Capture the cell that displays the provided text and extract its (x, y) central coordinate. 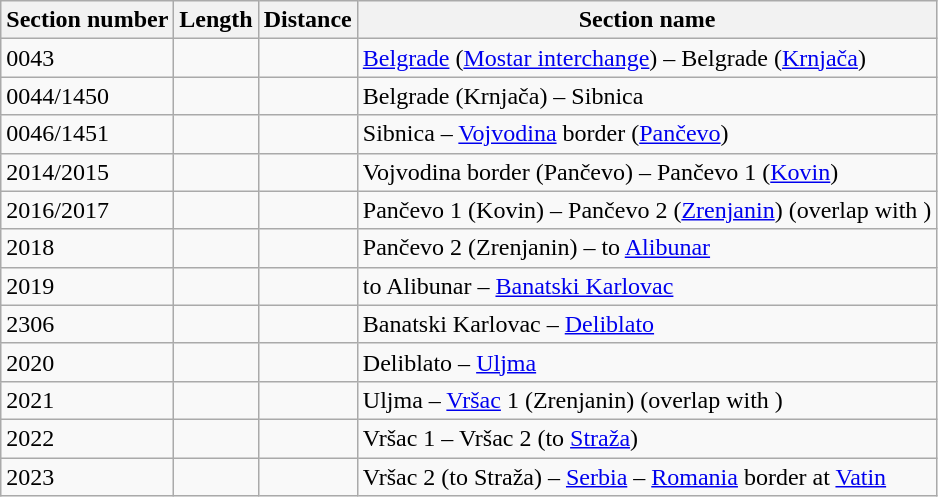
2018 (88, 248)
Pančevo 1 (Kovin) – Pančevo 2 (Zrenjanin) (overlap with ) (647, 210)
Section name (647, 20)
Vojvodina border (Pančevo) – Pančevo 1 (Kovin) (647, 172)
0043 (88, 58)
2021 (88, 400)
Deliblato – Uljma (647, 362)
Belgrade (Krnjača) – Sibnica (647, 96)
2019 (88, 286)
Banatski Karlovac – Deliblato (647, 324)
2014/2015 (88, 172)
0046/1451 (88, 134)
Section number (88, 20)
Sibnica – Vojvodina border (Pančevo) (647, 134)
0044/1450 (88, 96)
Vršac 1 – Vršac 2 (to Straža) (647, 438)
to Alibunar – Banatski Karlovac (647, 286)
2020 (88, 362)
2022 (88, 438)
Uljma – Vršac 1 (Zrenjanin) (overlap with ) (647, 400)
Length (216, 20)
2016/2017 (88, 210)
Pančevo 2 (Zrenjanin) – to Alibunar (647, 248)
Distance (308, 20)
2023 (88, 477)
Belgrade (Mostar interchange) – Belgrade (Krnjača) (647, 58)
2306 (88, 324)
Vršac 2 (to Straža) – Serbia – Romania border at Vatin (647, 477)
